Return [x, y] of the center of cell containing provided text 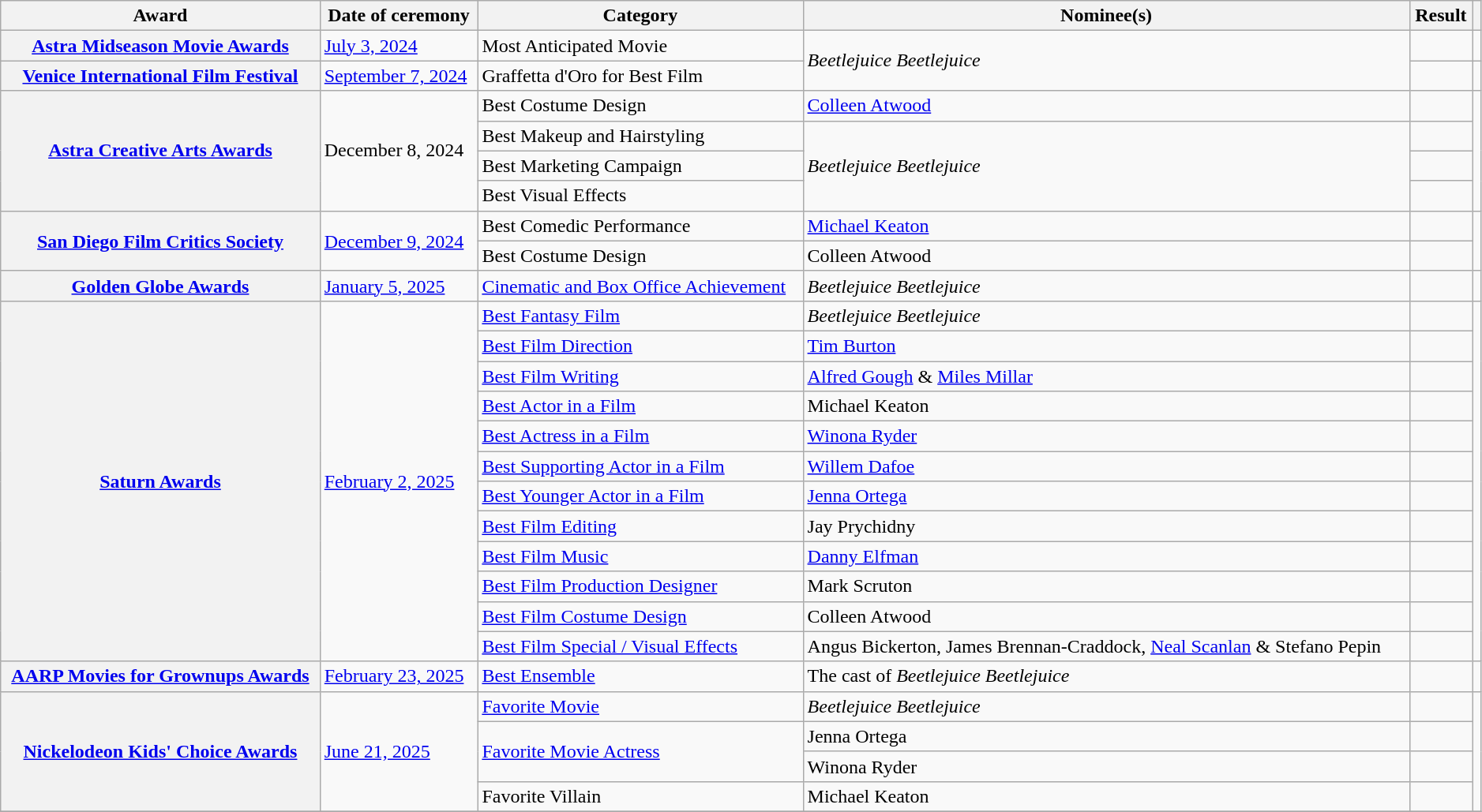
Best Film Special / Visual Effects [640, 646]
Favorite Movie [640, 706]
Jay Prychidny [1106, 526]
Date of ceremony [399, 16]
Best Fantasy Film [640, 316]
Venice International Film Festival [160, 76]
AARP Movies for Grownups Awards [160, 676]
Best Film Editing [640, 526]
Best Younger Actor in a Film [640, 496]
Golden Globe Awards [160, 286]
The cast of Beetlejuice Beetlejuice [1106, 676]
San Diego Film Critics Society [160, 241]
Best Actor in a Film [640, 406]
Best Film Music [640, 556]
Category [640, 16]
February 23, 2025 [399, 676]
Cinematic and Box Office Achievement [640, 286]
Best Visual Effects [640, 196]
December 8, 2024 [399, 151]
Favorite Villain [640, 796]
Tim Burton [1106, 346]
Best Supporting Actor in a Film [640, 466]
Best Ensemble [640, 676]
Nickelodeon Kids' Choice Awards [160, 751]
Best Comedic Performance [640, 226]
Best Film Production Designer [640, 586]
February 2, 2025 [399, 481]
Nominee(s) [1106, 16]
Graffetta d'Oro for Best Film [640, 76]
Astra Midseason Movie Awards [160, 46]
Willem Dafoe [1106, 466]
Best Makeup and Hairstyling [640, 136]
Most Anticipated Movie [640, 46]
Best Marketing Campaign [640, 166]
Mark Scruton [1106, 586]
Angus Bickerton, James Brennan-Craddock, Neal Scanlan & Stefano Pepin [1106, 646]
Best Film Writing [640, 376]
Award [160, 16]
Best Film Direction [640, 346]
Favorite Movie Actress [640, 751]
Astra Creative Arts Awards [160, 151]
Best Actress in a Film [640, 436]
December 9, 2024 [399, 241]
June 21, 2025 [399, 751]
July 3, 2024 [399, 46]
Saturn Awards [160, 481]
Best Film Costume Design [640, 616]
Alfred Gough & Miles Millar [1106, 376]
January 5, 2025 [399, 286]
Danny Elfman [1106, 556]
Result [1441, 16]
September 7, 2024 [399, 76]
